Search for the cell housing the specified text and yield its [X, Y] center coordinate. 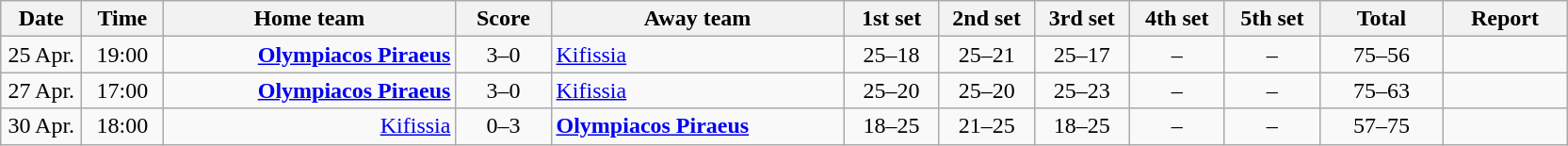
75–56 [1381, 55]
17:00 [122, 90]
25–21 [987, 55]
Away team [697, 19]
0–3 [503, 126]
25–18 [891, 55]
4th set [1177, 19]
25–23 [1081, 90]
Total [1381, 19]
25 Apr. [41, 55]
25–17 [1081, 55]
Time [122, 19]
Home team [309, 19]
18:00 [122, 126]
27 Apr. [41, 90]
3rd set [1081, 19]
1st set [891, 19]
57–75 [1381, 126]
21–25 [987, 126]
2nd set [987, 19]
75–63 [1381, 90]
Score [503, 19]
30 Apr. [41, 126]
19:00 [122, 55]
5th set [1271, 19]
Date [41, 19]
Report [1505, 19]
